Extract the (x, y) coordinate from the center of the cell holding the provided text.  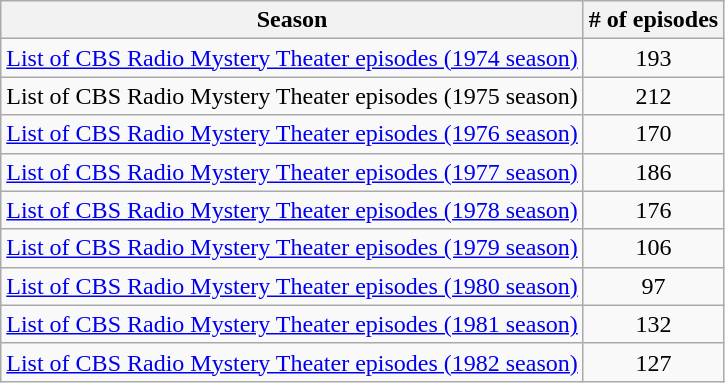
176 (653, 210)
# of episodes (653, 20)
106 (653, 248)
186 (653, 172)
193 (653, 58)
List of CBS Radio Mystery Theater episodes (1974 season) (292, 58)
List of CBS Radio Mystery Theater episodes (1975 season) (292, 96)
List of CBS Radio Mystery Theater episodes (1978 season) (292, 210)
Season (292, 20)
List of CBS Radio Mystery Theater episodes (1980 season) (292, 286)
List of CBS Radio Mystery Theater episodes (1979 season) (292, 248)
List of CBS Radio Mystery Theater episodes (1982 season) (292, 362)
132 (653, 324)
170 (653, 134)
List of CBS Radio Mystery Theater episodes (1976 season) (292, 134)
97 (653, 286)
List of CBS Radio Mystery Theater episodes (1981 season) (292, 324)
212 (653, 96)
List of CBS Radio Mystery Theater episodes (1977 season) (292, 172)
127 (653, 362)
